Search for the cell housing the specified text and yield its [X, Y] center coordinate. 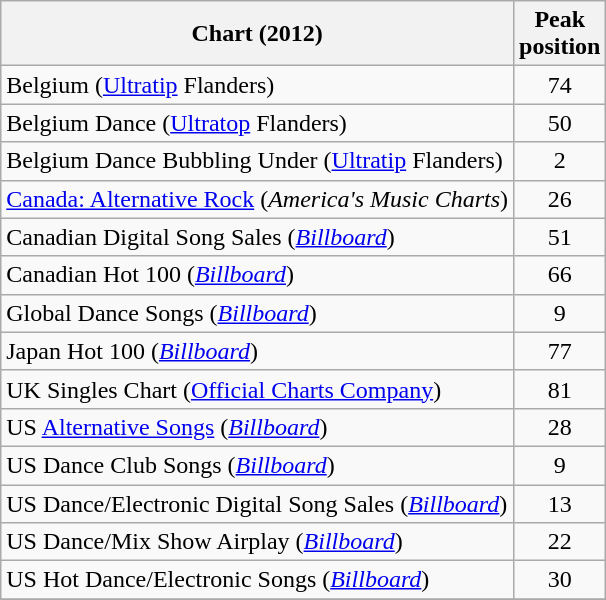
Canada: Alternative Rock (America's Music Charts) [258, 199]
Belgium Dance (Ultratop Flanders) [258, 123]
77 [560, 351]
Global Dance Songs (Billboard) [258, 313]
51 [560, 237]
US Alternative Songs (Billboard) [258, 427]
US Dance/Mix Show Airplay (Billboard) [258, 542]
Peakposition [560, 34]
30 [560, 580]
28 [560, 427]
50 [560, 123]
Canadian Digital Song Sales (Billboard) [258, 237]
81 [560, 389]
Canadian Hot 100 (Billboard) [258, 275]
Belgium (Ultratip Flanders) [258, 85]
2 [560, 161]
26 [560, 199]
US Dance/Electronic Digital Song Sales (Billboard) [258, 503]
Chart (2012) [258, 34]
13 [560, 503]
74 [560, 85]
UK Singles Chart (Official Charts Company) [258, 389]
Japan Hot 100 (Billboard) [258, 351]
Belgium Dance Bubbling Under (Ultratip Flanders) [258, 161]
22 [560, 542]
66 [560, 275]
US Dance Club Songs (Billboard) [258, 465]
US Hot Dance/Electronic Songs (Billboard) [258, 580]
